Provide the [X, Y] coordinate of the cell's center where the given text is located.  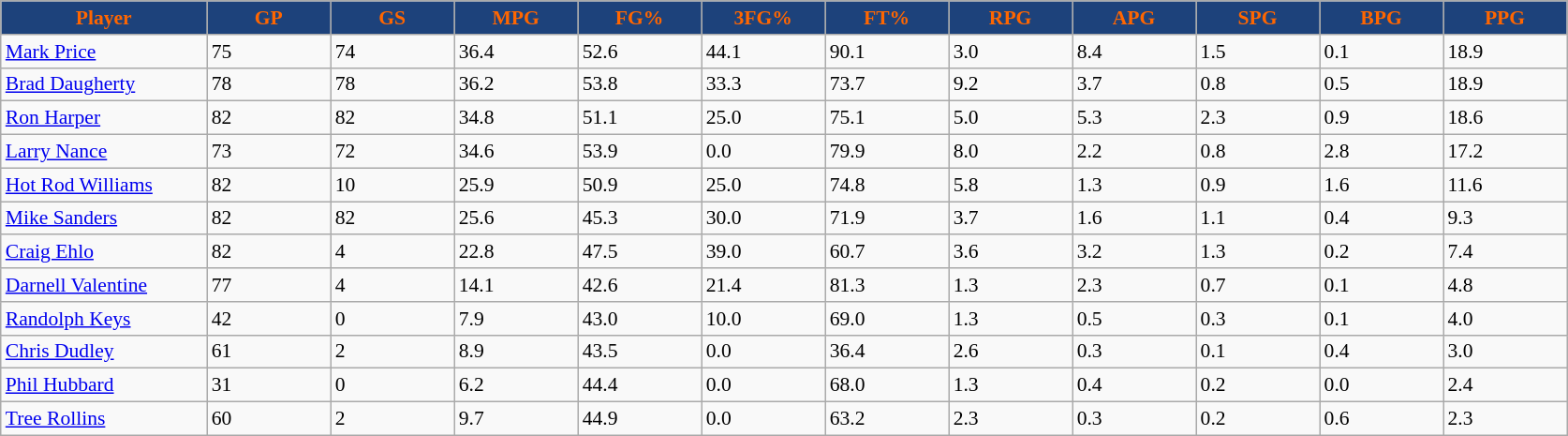
36.2 [516, 84]
50.9 [640, 185]
Ron Harper [104, 118]
5.8 [1011, 185]
14.1 [516, 285]
81.3 [887, 285]
1.1 [1258, 218]
73.7 [887, 84]
51.1 [640, 118]
1.5 [1258, 52]
5.0 [1011, 118]
74.8 [887, 185]
Phil Hubbard [104, 385]
2.4 [1504, 385]
3.6 [1011, 252]
Mike Sanders [104, 218]
GS [392, 18]
45.3 [640, 218]
Tree Rollins [104, 419]
42 [269, 319]
63.2 [887, 419]
77 [269, 285]
44.1 [763, 52]
68.0 [887, 385]
7.9 [516, 319]
75 [269, 52]
11.6 [1504, 185]
RPG [1011, 18]
42.6 [640, 285]
18.6 [1504, 118]
Hot Rod Williams [104, 185]
8.4 [1134, 52]
9.2 [1011, 84]
52.6 [640, 52]
4.8 [1504, 285]
22.8 [516, 252]
0.6 [1382, 419]
44.4 [640, 385]
2.2 [1134, 152]
74 [392, 52]
31 [269, 385]
25.6 [516, 218]
SPG [1258, 18]
60 [269, 419]
73 [269, 152]
90.1 [887, 52]
4.0 [1504, 319]
17.2 [1504, 152]
PPG [1504, 18]
APG [1134, 18]
34.6 [516, 152]
3FG% [763, 18]
9.3 [1504, 218]
47.5 [640, 252]
60.7 [887, 252]
Player [104, 18]
Mark Price [104, 52]
43.5 [640, 352]
69.0 [887, 319]
72 [392, 152]
9.7 [516, 419]
8.0 [1011, 152]
GP [269, 18]
0.7 [1258, 285]
79.9 [887, 152]
BPG [1382, 18]
2.6 [1011, 352]
Craig Ehlo [104, 252]
33.3 [763, 84]
6.2 [516, 385]
21.4 [763, 285]
75.1 [887, 118]
34.8 [516, 118]
53.9 [640, 152]
25.9 [516, 185]
39.0 [763, 252]
5.3 [1134, 118]
Larry Nance [104, 152]
10 [392, 185]
44.9 [640, 419]
53.8 [640, 84]
7.4 [1504, 252]
61 [269, 352]
10.0 [763, 319]
3.2 [1134, 252]
Chris Dudley [104, 352]
Brad Daugherty [104, 84]
43.0 [640, 319]
2.8 [1382, 152]
MPG [516, 18]
FT% [887, 18]
30.0 [763, 218]
71.9 [887, 218]
Randolph Keys [104, 319]
FG% [640, 18]
8.9 [516, 352]
Darnell Valentine [104, 285]
